Provide the (x, y) coordinate of the cell's center where the given text is located.  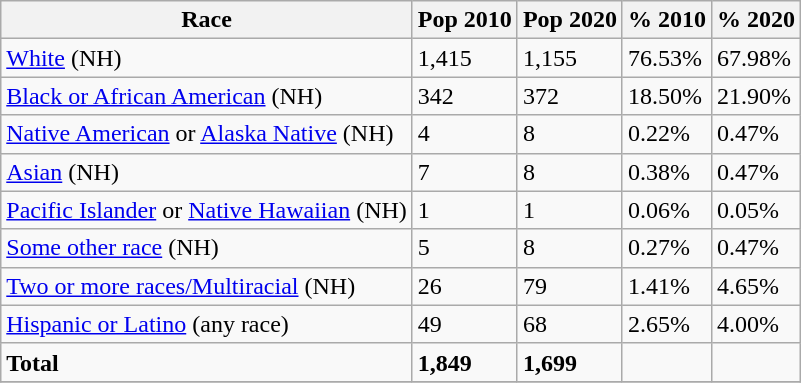
372 (570, 96)
1,415 (464, 58)
White (NH) (207, 58)
49 (464, 324)
% 2020 (756, 20)
1.41% (666, 286)
Black or African American (NH) (207, 96)
1,849 (464, 362)
0.38% (666, 172)
0.05% (756, 210)
5 (464, 248)
1,155 (570, 58)
26 (464, 286)
0.22% (666, 134)
7 (464, 172)
Native American or Alaska Native (NH) (207, 134)
18.50% (666, 96)
% 2010 (666, 20)
1,699 (570, 362)
Hispanic or Latino (any race) (207, 324)
2.65% (666, 324)
Pop 2010 (464, 20)
Total (207, 362)
342 (464, 96)
Two or more races/Multiracial (NH) (207, 286)
Pacific Islander or Native Hawaiian (NH) (207, 210)
Race (207, 20)
4 (464, 134)
4.65% (756, 286)
79 (570, 286)
0.27% (666, 248)
4.00% (756, 324)
Some other race (NH) (207, 248)
0.06% (666, 210)
21.90% (756, 96)
68 (570, 324)
Asian (NH) (207, 172)
Pop 2020 (570, 20)
76.53% (666, 58)
67.98% (756, 58)
